Pinpoint the cell where the given text exists, returning its [x, y] midpoint coordinate. 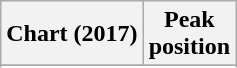
Chart (2017) [72, 34]
Peakposition [189, 34]
